Return (x, y) of the center of cell containing provided text 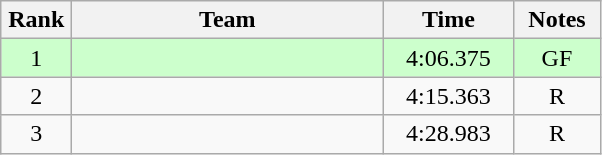
Team (228, 20)
4:06.375 (448, 58)
4:15.363 (448, 96)
Time (448, 20)
4:28.983 (448, 134)
1 (36, 58)
2 (36, 96)
Notes (557, 20)
GF (557, 58)
3 (36, 134)
Rank (36, 20)
